Determine the (X, Y) coordinate at the center of the cell enclosing the given text.  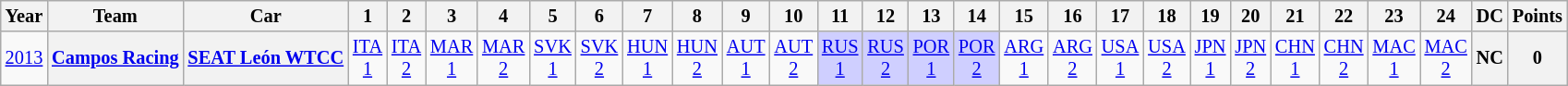
JPN1 (1211, 58)
20 (1250, 16)
22 (1345, 16)
Campos Racing (115, 58)
SVK2 (599, 58)
11 (840, 16)
4 (503, 16)
2 (406, 16)
9 (746, 16)
POR1 (931, 58)
6 (599, 16)
12 (885, 16)
MAR1 (452, 58)
AUT2 (793, 58)
8 (697, 16)
ITA2 (406, 58)
0 (1538, 58)
USA1 (1120, 58)
21 (1295, 16)
24 (1446, 16)
SVK1 (552, 58)
7 (647, 16)
JPN2 (1250, 58)
CHN1 (1295, 58)
15 (1023, 16)
2013 (24, 58)
RUS1 (840, 58)
MAC1 (1393, 58)
ARG1 (1023, 58)
HUN2 (697, 58)
5 (552, 16)
HUN1 (647, 58)
Team (115, 16)
SEAT León WTCC (265, 58)
ARG2 (1073, 58)
10 (793, 16)
Year (24, 16)
14 (977, 16)
16 (1073, 16)
USA2 (1166, 58)
RUS2 (885, 58)
23 (1393, 16)
MAR2 (503, 58)
MAC2 (1446, 58)
1 (368, 16)
CHN2 (1345, 58)
NC (1490, 58)
DC (1490, 16)
AUT1 (746, 58)
18 (1166, 16)
19 (1211, 16)
3 (452, 16)
Car (265, 16)
13 (931, 16)
ITA1 (368, 58)
POR2 (977, 58)
Points (1538, 16)
17 (1120, 16)
